Determine the [x, y] coordinate at the center of the cell enclosing the given text.  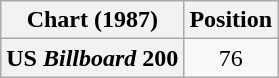
US Billboard 200 [92, 58]
Position [231, 20]
Chart (1987) [92, 20]
76 [231, 58]
